Locate the cell with the specified text and output its [X, Y] center coordinate. 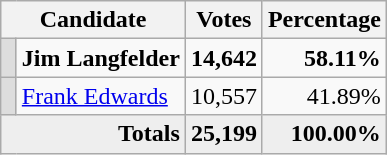
14,642 [224, 58]
41.89% [324, 96]
Votes [224, 20]
Candidate [94, 20]
Percentage [324, 20]
Frank Edwards [100, 96]
Jim Langfelder [100, 58]
10,557 [224, 96]
25,199 [224, 134]
100.00% [324, 134]
Totals [94, 134]
58.11% [324, 58]
